Search for the cell housing the specified text and yield its (X, Y) center coordinate. 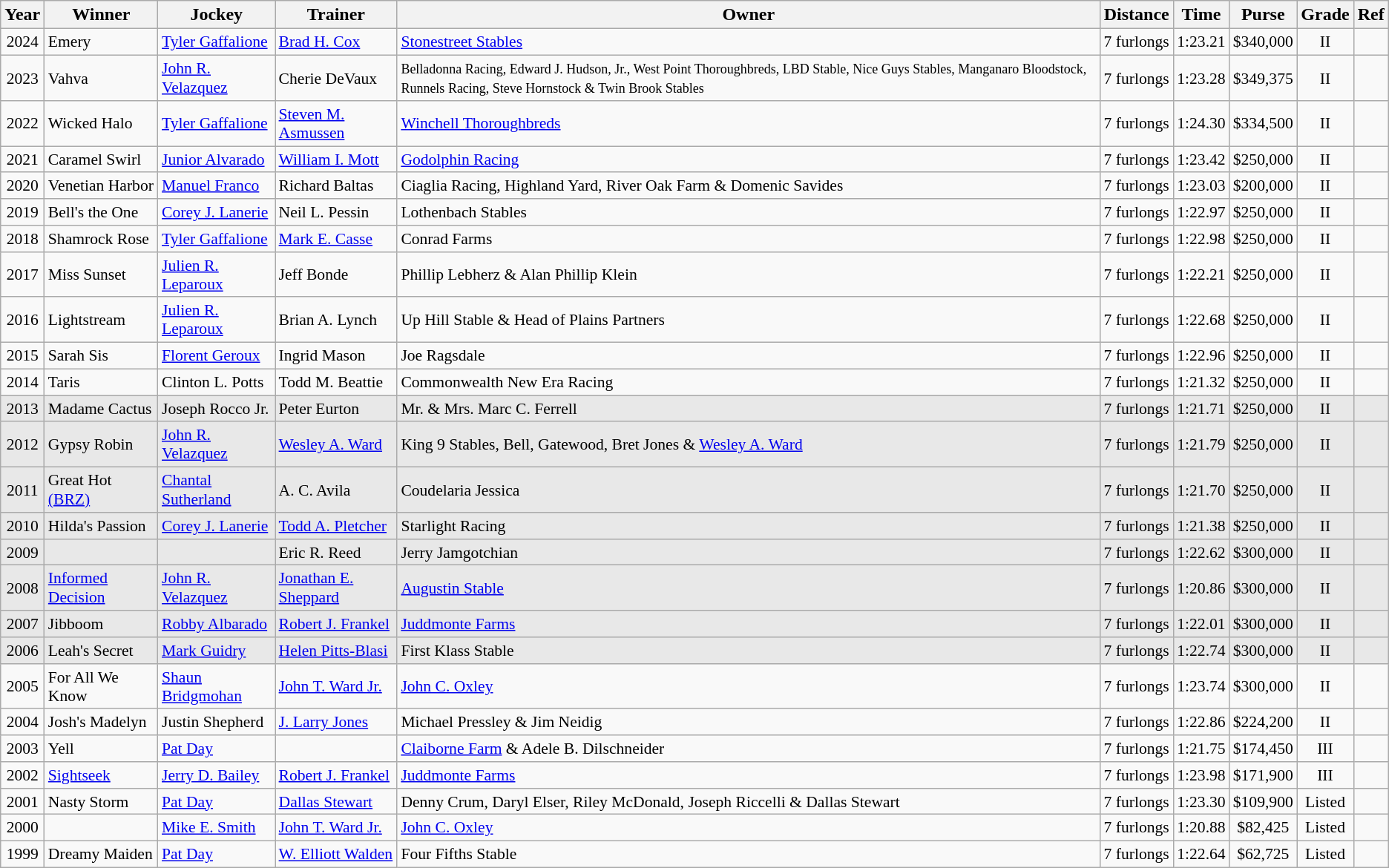
2023 (22, 77)
2012 (22, 444)
Dreamy Maiden (101, 854)
Manuel Franco (217, 185)
Todd M. Beattie (337, 382)
2000 (22, 828)
1:22.98 (1201, 239)
W. Elliott Walden (337, 854)
Great Hot (BRZ) (101, 490)
Venetian Harbor (101, 185)
Shaun Bridgmohan (217, 685)
$171,900 (1263, 775)
Mr. & Mrs. Marc C. Ferrell (748, 409)
1:22.64 (1201, 854)
1:24.30 (1201, 123)
Jonathan E. Sheppard (337, 588)
2011 (22, 490)
Eric R. Reed (337, 552)
Commonwealth New Era Racing (748, 382)
Josh's Madelyn (101, 722)
Neil L. Pessin (337, 212)
Richard Baltas (337, 185)
2002 (22, 775)
$349,375 (1263, 77)
Miss Sunset (101, 274)
1:22.21 (1201, 274)
Wicked Halo (101, 123)
Lightstream (101, 319)
$62,725 (1263, 854)
2019 (22, 212)
$174,450 (1263, 749)
Denny Crum, Daryl Elser, Riley McDonald, Joseph Riccelli & Dallas Stewart (748, 801)
1:23.42 (1201, 160)
Godolphin Racing (748, 160)
Clinton L. Potts (217, 382)
1:22.74 (1201, 651)
Stonestreet Stables (748, 42)
Time (1201, 15)
Jerry D. Bailey (217, 775)
For All We Know (101, 685)
$200,000 (1263, 185)
1:21.32 (1201, 382)
Bell's the One (101, 212)
Starlight Racing (748, 526)
Madame Cactus (101, 409)
Taris (101, 382)
Winchell Thoroughbreds (748, 123)
2009 (22, 552)
William I. Mott (337, 160)
1:21.79 (1201, 444)
Up Hill Stable & Head of Plains Partners (748, 319)
1:23.30 (1201, 801)
2016 (22, 319)
Lothenbach Stables (748, 212)
1:23.28 (1201, 77)
Ingrid Mason (337, 355)
Chantal Sutherland (217, 490)
2015 (22, 355)
Phillip Lebherz & Alan Phillip Klein (748, 274)
Mark E. Casse (337, 239)
Sightseek (101, 775)
1:23.74 (1201, 685)
2006 (22, 651)
2004 (22, 722)
1:22.62 (1201, 552)
2010 (22, 526)
Justin Shepherd (217, 722)
Augustin Stable (748, 588)
$82,425 (1263, 828)
1:22.97 (1201, 212)
Florent Geroux (217, 355)
2020 (22, 185)
Joe Ragsdale (748, 355)
Gypsy Robin (101, 444)
J. Larry Jones (337, 722)
Winner (101, 15)
1:22.86 (1201, 722)
Yell (101, 749)
Michael Pressley & Jim Neidig (748, 722)
$109,900 (1263, 801)
Jockey (217, 15)
Distance (1137, 15)
1999 (22, 854)
Owner (748, 15)
2007 (22, 624)
2018 (22, 239)
Emery (101, 42)
Claiborne Farm & Adele B. Dilschneider (748, 749)
Informed Decision (101, 588)
Purse (1263, 15)
Year (22, 15)
2021 (22, 160)
2005 (22, 685)
Ciaglia Racing, Highland Yard, River Oak Farm & Domenic Savides (748, 185)
$340,000 (1263, 42)
Sarah Sis (101, 355)
Cherie DeVaux (337, 77)
1:22.96 (1201, 355)
Helen Pitts-Blasi (337, 651)
1:20.86 (1201, 588)
1:21.70 (1201, 490)
A. C. Avila (337, 490)
Four Fifths Stable (748, 854)
2017 (22, 274)
Jibboom (101, 624)
Todd A. Pletcher (337, 526)
Caramel Swirl (101, 160)
Vahva (101, 77)
Leah's Secret (101, 651)
2003 (22, 749)
2008 (22, 588)
2024 (22, 42)
Ref (1371, 15)
1:22.68 (1201, 319)
Grade (1325, 15)
1:21.38 (1201, 526)
Mike E. Smith (217, 828)
2014 (22, 382)
Jerry Jamgotchian (748, 552)
Conrad Farms (748, 239)
$224,200 (1263, 722)
Robby Albarado (217, 624)
Hilda's Passion (101, 526)
1:23.21 (1201, 42)
Jeff Bonde (337, 274)
Peter Eurton (337, 409)
King 9 Stables, Bell, Gatewood, Bret Jones & Wesley A. Ward (748, 444)
2001 (22, 801)
2022 (22, 123)
Brian A. Lynch (337, 319)
Steven M. Asmussen (337, 123)
First Klass Stable (748, 651)
Mark Guidry (217, 651)
Shamrock Rose (101, 239)
1:23.98 (1201, 775)
1:23.03 (1201, 185)
Trainer (337, 15)
1:21.75 (1201, 749)
1:22.01 (1201, 624)
Brad H. Cox (337, 42)
Dallas Stewart (337, 801)
2013 (22, 409)
1:20.88 (1201, 828)
$334,500 (1263, 123)
Wesley A. Ward (337, 444)
Junior Alvarado (217, 160)
Joseph Rocco Jr. (217, 409)
1:21.71 (1201, 409)
Coudelaria Jessica (748, 490)
Nasty Storm (101, 801)
